Extract the [X, Y] coordinate from the center of the cell holding the provided text.  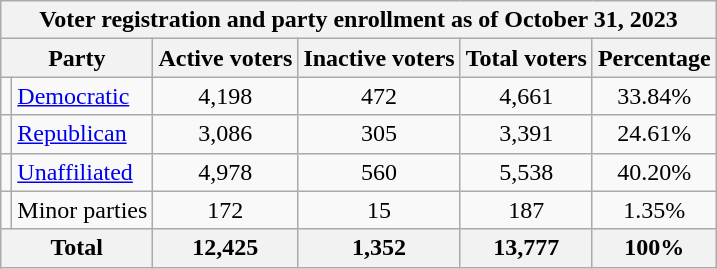
4,978 [226, 172]
305 [379, 134]
5,538 [526, 172]
Total voters [526, 58]
Voter registration and party enrollment as of October 31, 2023 [359, 20]
13,777 [526, 248]
1.35% [654, 210]
100% [654, 248]
187 [526, 210]
172 [226, 210]
1,352 [379, 248]
4,661 [526, 96]
Party [77, 58]
33.84% [654, 96]
24.61% [654, 134]
4,198 [226, 96]
Total [77, 248]
12,425 [226, 248]
Democratic [82, 96]
3,086 [226, 134]
472 [379, 96]
560 [379, 172]
Percentage [654, 58]
Minor parties [82, 210]
15 [379, 210]
Unaffiliated [82, 172]
3,391 [526, 134]
Active voters [226, 58]
Republican [82, 134]
40.20% [654, 172]
Inactive voters [379, 58]
